Pinpoint the cell where the given text exists, returning its [X, Y] midpoint coordinate. 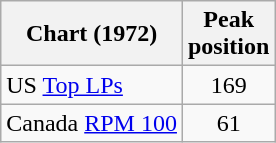
169 [228, 85]
Canada RPM 100 [92, 123]
Peakposition [228, 34]
61 [228, 123]
US Top LPs [92, 85]
Chart (1972) [92, 34]
